From the cell containing the given text, extract its center point as [x, y] coordinate. 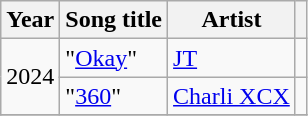
"Okay" [114, 58]
Song title [114, 20]
JT [232, 58]
Charli XCX [232, 96]
2024 [30, 77]
Artist [232, 20]
"360" [114, 96]
Year [30, 20]
